Identify which cell holds the provided text, then report its (x, y) central coordinate. 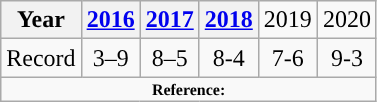
2016 (110, 20)
Record (41, 58)
8-4 (228, 58)
8–5 (170, 58)
2020 (346, 20)
2019 (288, 20)
2018 (228, 20)
9-3 (346, 58)
3–9 (110, 58)
Reference: (189, 89)
2017 (170, 20)
Year (41, 20)
7-6 (288, 58)
